Capture the cell that displays the provided text and extract its (X, Y) central coordinate. 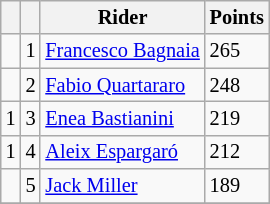
2 (31, 85)
Fabio Quartararo (122, 85)
4 (31, 152)
212 (237, 152)
Jack Miller (122, 186)
219 (237, 118)
5 (31, 186)
265 (237, 51)
Aleix Espargaró (122, 152)
3 (31, 118)
Points (237, 17)
248 (237, 85)
Rider (122, 17)
Enea Bastianini (122, 118)
Francesco Bagnaia (122, 51)
189 (237, 186)
